From the cell containing the given text, extract its center point as (x, y) coordinate. 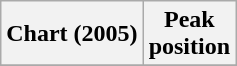
Peakposition (189, 34)
Chart (2005) (72, 34)
